Output the [X, Y] coordinate of the center of the cell containing the given text.  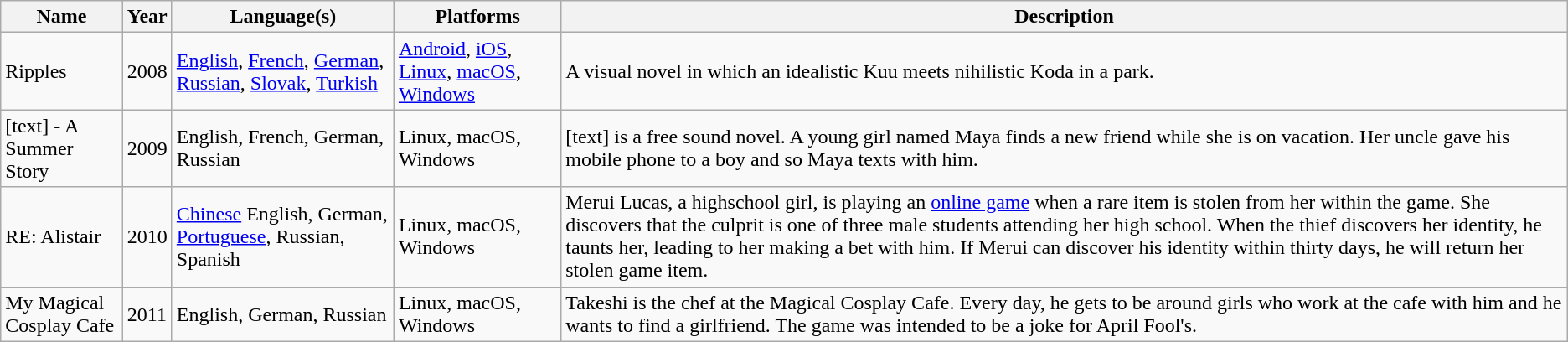
English, French, German, Russian [283, 148]
English, German, Russian [283, 313]
Language(s) [283, 17]
RE: Alistair [62, 236]
2008 [147, 71]
Year [147, 17]
Platforms [477, 17]
English, French, German, Russian, Slovak, Turkish [283, 71]
Description [1065, 17]
2010 [147, 236]
2011 [147, 313]
My Magical Cosplay Cafe [62, 313]
Ripples [62, 71]
A visual novel in which an idealistic Kuu meets nihilistic Koda in a park. [1065, 71]
Name [62, 17]
[text] - A Summer Story [62, 148]
Chinese English, German, Portuguese, Russian, Spanish [283, 236]
2009 [147, 148]
Android, iOS, Linux, macOS, Windows [477, 71]
